Identify which cell holds the provided text, then report its (X, Y) central coordinate. 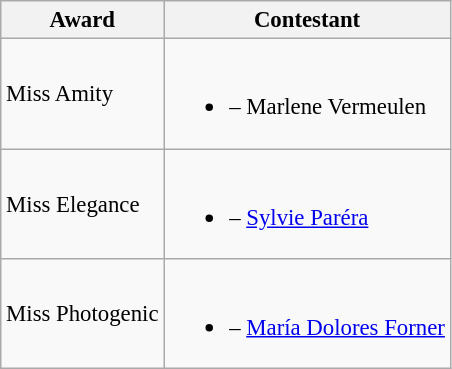
Contestant (307, 20)
Miss Photogenic (82, 314)
Miss Elegance (82, 204)
– María Dolores Forner (307, 314)
– Sylvie Paréra (307, 204)
Miss Amity (82, 94)
Award (82, 20)
– Marlene Vermeulen (307, 94)
